From the cell containing the given text, extract its center point as (X, Y) coordinate. 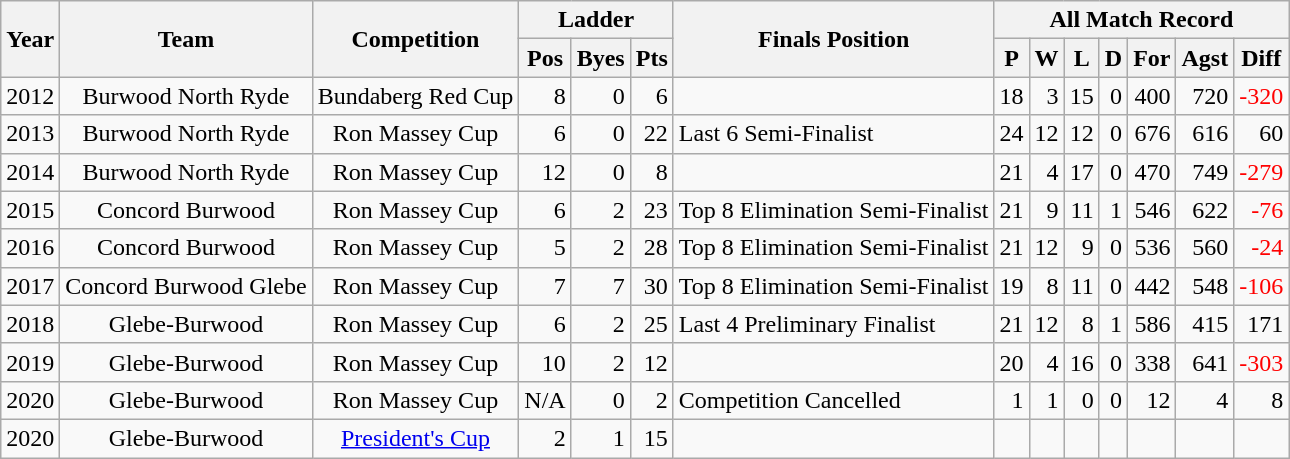
-279 (1262, 172)
30 (652, 286)
P (1012, 58)
2012 (30, 96)
18 (1012, 96)
N/A (545, 400)
415 (1205, 324)
Agst (1205, 58)
-320 (1262, 96)
For (1152, 58)
2018 (30, 324)
-76 (1262, 210)
442 (1152, 286)
Bundaberg Red Cup (416, 96)
616 (1205, 134)
Last 4 Preliminary Finalist (834, 324)
548 (1205, 286)
2017 (30, 286)
25 (652, 324)
Ladder (596, 20)
Year (30, 39)
536 (1152, 248)
Team (186, 39)
2015 (30, 210)
2013 (30, 134)
-303 (1262, 362)
23 (652, 210)
President's Cup (416, 438)
60 (1262, 134)
16 (1082, 362)
171 (1262, 324)
676 (1152, 134)
28 (652, 248)
338 (1152, 362)
-24 (1262, 248)
Competition Cancelled (834, 400)
L (1082, 58)
24 (1012, 134)
2016 (30, 248)
Competition (416, 39)
400 (1152, 96)
546 (1152, 210)
17 (1082, 172)
749 (1205, 172)
W (1046, 58)
2014 (30, 172)
560 (1205, 248)
Concord Burwood Glebe (186, 286)
Diff (1262, 58)
19 (1012, 286)
Last 6 Semi-Finalist (834, 134)
3 (1046, 96)
20 (1012, 362)
470 (1152, 172)
Pos (545, 58)
-106 (1262, 286)
Pts (652, 58)
5 (545, 248)
720 (1205, 96)
All Match Record (1142, 20)
622 (1205, 210)
D (1113, 58)
641 (1205, 362)
22 (652, 134)
Byes (600, 58)
10 (545, 362)
586 (1152, 324)
2019 (30, 362)
Finals Position (834, 39)
